From the cell containing the given text, extract its center point as [x, y] coordinate. 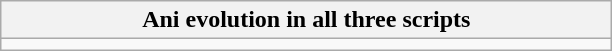
Ani evolution in all three scripts [306, 20]
